Locate the cell with the specified text and output its (X, Y) center coordinate. 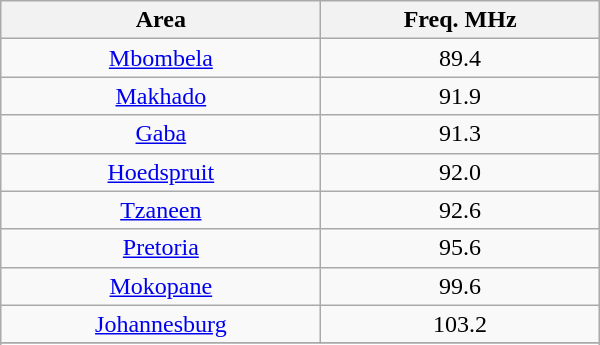
89.4 (460, 58)
Pretoria (161, 248)
Johannesburg (161, 324)
Mokopane (161, 286)
Hoedspruit (161, 172)
91.3 (460, 134)
99.6 (460, 286)
Mbombela (161, 58)
103.2 (460, 324)
92.6 (460, 210)
Makhado (161, 96)
92.0 (460, 172)
Tzaneen (161, 210)
91.9 (460, 96)
Gaba (161, 134)
Area (161, 20)
95.6 (460, 248)
Freq. MHz (460, 20)
